Capture the cell that displays the provided text and extract its (x, y) central coordinate. 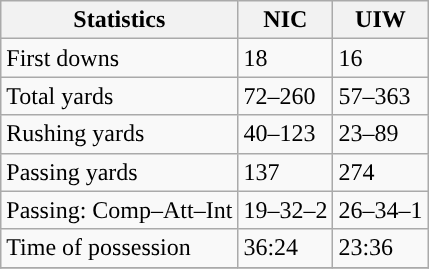
57–363 (380, 96)
Statistics (120, 20)
36:24 (286, 248)
Passing: Comp–Att–Int (120, 210)
First downs (120, 58)
26–34–1 (380, 210)
NIC (286, 20)
274 (380, 172)
Time of possession (120, 248)
18 (286, 58)
UIW (380, 20)
40–123 (286, 134)
23:36 (380, 248)
Rushing yards (120, 134)
19–32–2 (286, 210)
Total yards (120, 96)
16 (380, 58)
Passing yards (120, 172)
137 (286, 172)
23–89 (380, 134)
72–260 (286, 96)
